Scan for the cell matching the given text and deliver its [X, Y] coordinate at center. 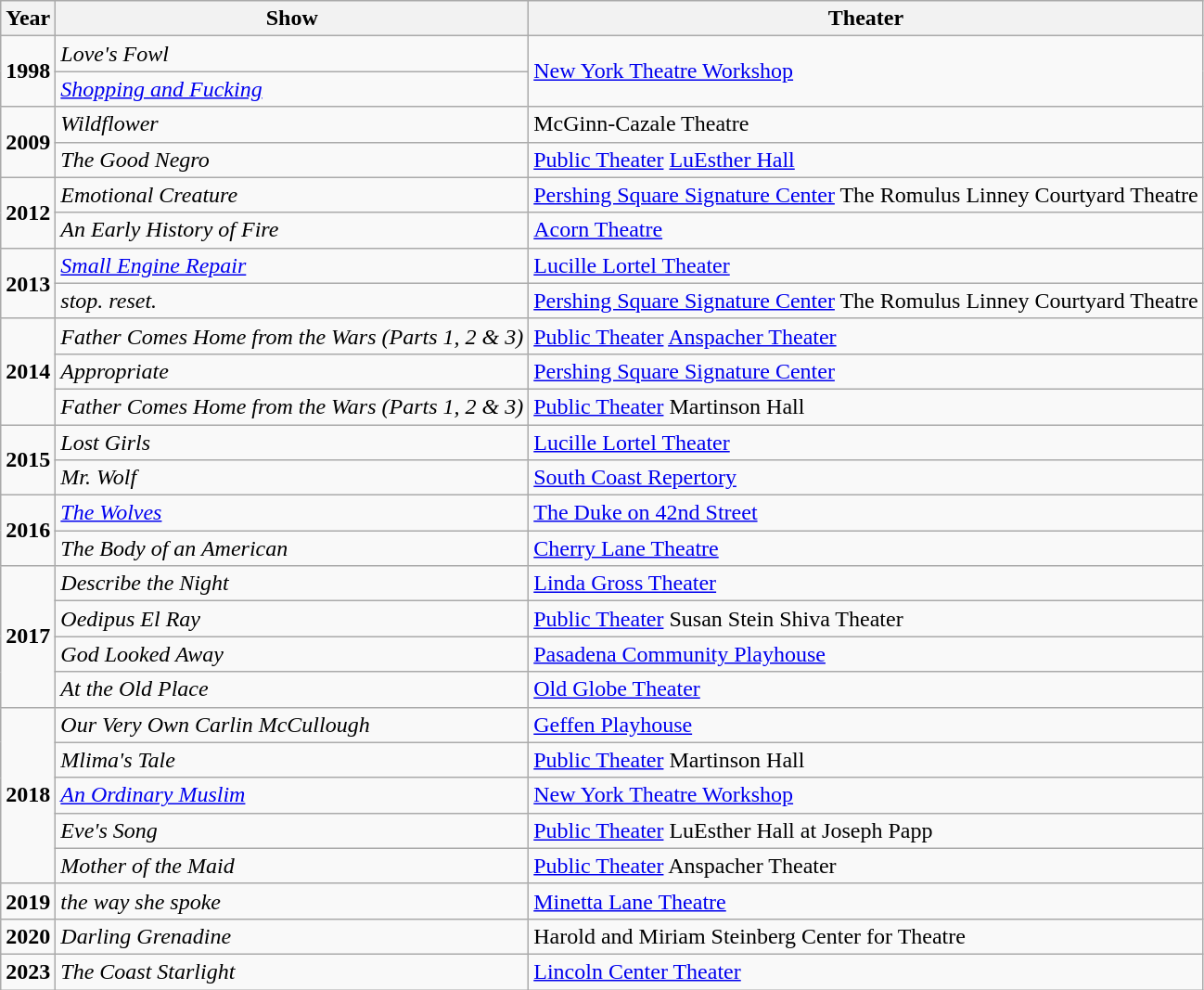
2012 [28, 212]
Year [28, 19]
The Body of an American [292, 548]
Pasadena Community Playhouse [866, 654]
Minetta Lane Theatre [866, 901]
The Duke on 42nd Street [866, 513]
2017 [28, 636]
Emotional Creature [292, 195]
2023 [28, 971]
2013 [28, 283]
2019 [28, 901]
Public Theater LuEsther Hall [866, 160]
The Good Negro [292, 160]
1998 [28, 71]
An Ordinary Muslim [292, 795]
2009 [28, 142]
At the Old Place [292, 689]
Linda Gross Theater [866, 584]
Public Theater Susan Stein Shiva Theater [866, 619]
the way she spoke [292, 901]
Lost Girls [292, 443]
Public Theater LuEsther Hall at Joseph Papp [866, 830]
Harold and Miriam Steinberg Center for Theatre [866, 936]
Love's Fowl [292, 54]
Pershing Square Signature Center [866, 371]
Theater [866, 19]
Mother of the Maid [292, 866]
God Looked Away [292, 654]
An Early History of Fire [292, 230]
Mr. Wolf [292, 478]
Geffen Playhouse [866, 725]
McGinn-Cazale Theatre [866, 124]
Our Very Own Carlin McCullough [292, 725]
Eve's Song [292, 830]
Oedipus El Ray [292, 619]
Describe the Night [292, 584]
Shopping and Fucking [292, 89]
Cherry Lane Theatre [866, 548]
Appropriate [292, 371]
The Coast Starlight [292, 971]
Small Engine Repair [292, 265]
Darling Grenadine [292, 936]
2015 [28, 460]
South Coast Repertory [866, 478]
2014 [28, 371]
Mlima's Tale [292, 760]
Lincoln Center Theater [866, 971]
Show [292, 19]
2016 [28, 531]
Acorn Theatre [866, 230]
2018 [28, 795]
Old Globe Theater [866, 689]
The Wolves [292, 513]
Wildflower [292, 124]
2020 [28, 936]
stop. reset. [292, 301]
